Determine the [x, y] coordinate at the center of the cell enclosing the given text.  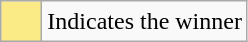
Indicates the winner [145, 22]
